Locate the cell with the specified text and output its [x, y] center coordinate. 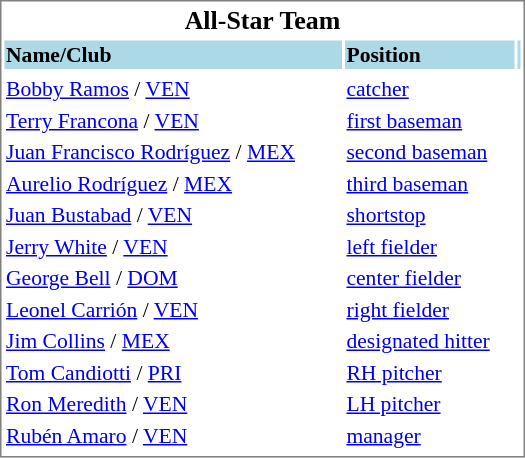
George Bell / DOM [172, 278]
RH pitcher [430, 372]
LH pitcher [430, 404]
Ron Meredith / VEN [172, 404]
Rubén Amaro / VEN [172, 436]
first baseman [430, 120]
right fielder [430, 310]
Terry Francona / VEN [172, 120]
Bobby Ramos / VEN [172, 89]
Leonel Carrión / VEN [172, 310]
Jim Collins / MEX [172, 341]
Jerry White / VEN [172, 246]
Tom Candiotti / PRI [172, 372]
Aurelio Rodríguez / MEX [172, 184]
center fielder [430, 278]
All-Star Team [262, 20]
second baseman [430, 152]
manager [430, 436]
designated hitter [430, 341]
left fielder [430, 246]
shortstop [430, 215]
catcher [430, 89]
Juan Francisco Rodríguez / MEX [172, 152]
Position [430, 54]
third baseman [430, 184]
Name/Club [172, 54]
Juan Bustabad / VEN [172, 215]
